Capture the cell that displays the provided text and extract its (X, Y) central coordinate. 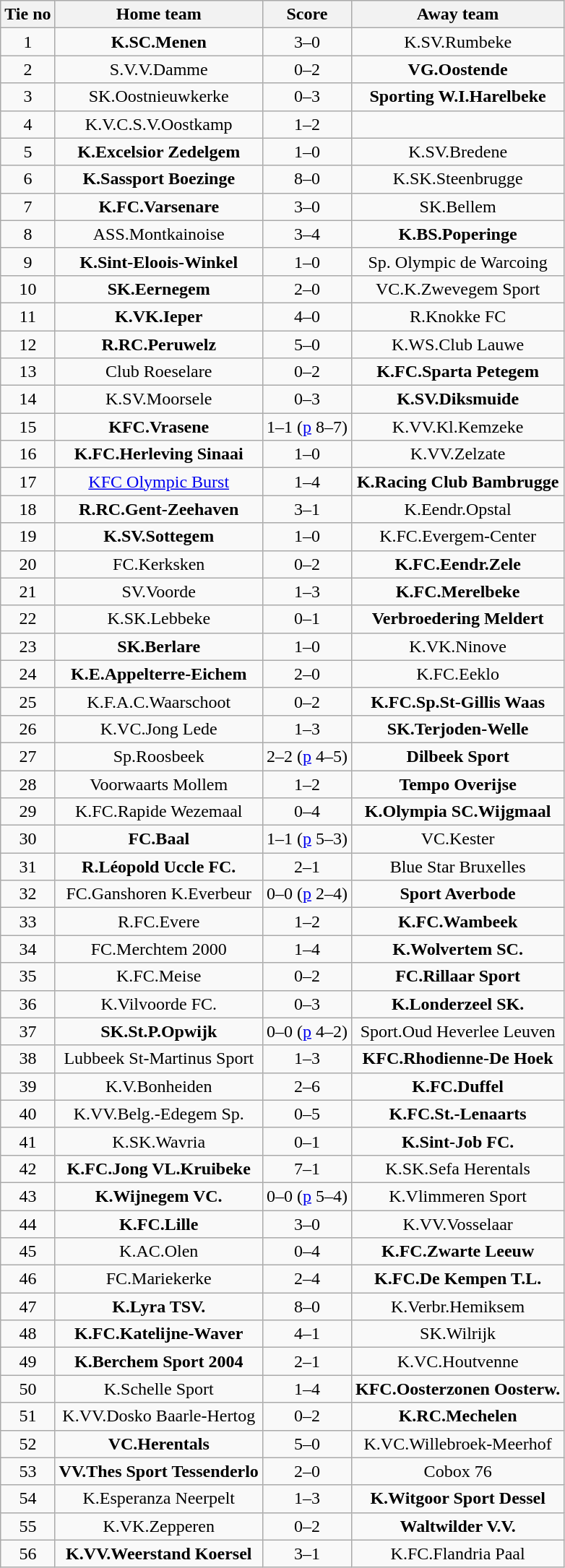
Sport.Oud Heverlee Leuven (457, 1031)
ASS.Montkainoise (159, 234)
K.Wijnegem VC. (159, 1196)
K.FC.Sparta Petegem (457, 372)
K.AC.Olen (159, 1252)
K.FC.Meise (159, 976)
30 (27, 839)
K.SV.Sottegem (159, 537)
KFC.Vrasene (159, 427)
45 (27, 1252)
FC.Ganshoren K.Everbeur (159, 894)
SK.Berlare (159, 646)
FC.Mariekerke (159, 1279)
K.F.A.C.Waarschoot (159, 701)
SK.Bellem (457, 207)
Cobox 76 (457, 1471)
10 (27, 289)
18 (27, 509)
K.VK.Ieper (159, 316)
Club Roeselare (159, 372)
K.FC.Varsenare (159, 207)
K.RC.Mechelen (457, 1416)
K.FC.Merelbeke (457, 592)
Sp.Roosbeek (159, 756)
14 (27, 399)
4 (27, 124)
Tempo Overijse (457, 784)
0–0 (p 4–2) (306, 1031)
23 (27, 646)
2–4 (306, 1279)
K.VC.Willebroek-Meerhof (457, 1444)
1 (27, 42)
KFC.Rhodienne-De Hoek (457, 1059)
K.SV.Moorsele (159, 399)
K.Wolvertem SC. (457, 949)
Away team (457, 14)
49 (27, 1361)
K.FC.Katelijne-Waver (159, 1334)
3 (27, 97)
VV.Thes Sport Tessenderlo (159, 1471)
K.WS.Club Lauwe (457, 345)
K.Sint-Job FC. (457, 1141)
50 (27, 1389)
K.Esperanza Neerpelt (159, 1499)
25 (27, 701)
36 (27, 1004)
48 (27, 1334)
34 (27, 949)
54 (27, 1499)
K.SK.Lebbeke (159, 619)
38 (27, 1059)
K.V.C.S.V.Oostkamp (159, 124)
32 (27, 894)
19 (27, 537)
42 (27, 1169)
Dilbeek Sport (457, 756)
K.SV.Bredene (457, 152)
3–4 (306, 234)
K.Schelle Sport (159, 1389)
K.SV.Diksmuide (457, 399)
K.VK.Zepperen (159, 1526)
43 (27, 1196)
27 (27, 756)
37 (27, 1031)
K.VV.Kl.Kemzeke (457, 427)
K.FC.Wambeek (457, 922)
K.VV.Vosselaar (457, 1224)
Verbroedering Meldert (457, 619)
9 (27, 261)
FC.Merchtem 2000 (159, 949)
K.Olympia SC.Wijgmaal (457, 812)
0–0 (p 2–4) (306, 894)
1–1 (p 5–3) (306, 839)
Lubbeek St-Martinus Sport (159, 1059)
K.Vilvoorde FC. (159, 1004)
8 (27, 234)
K.VV.Weerstand Koersel (159, 1554)
K.FC.De Kempen T.L. (457, 1279)
K.FC.Lille (159, 1224)
VC.Kester (457, 839)
Voorwaarts Mollem (159, 784)
22 (27, 619)
R.FC.Evere (159, 922)
Sp. Olympic de Warcoing (457, 261)
4–1 (306, 1334)
K.Sint-Eloois-Winkel (159, 261)
1–1 (p 8–7) (306, 427)
0–0 (p 5–4) (306, 1196)
6 (27, 179)
7–1 (306, 1169)
K.SK.Sefa Herentals (457, 1169)
13 (27, 372)
K.Witgoor Sport Dessel (457, 1499)
K.FC.Jong VL.Kruibeke (159, 1169)
2–6 (306, 1086)
52 (27, 1444)
K.BS.Poperinge (457, 234)
29 (27, 812)
Blue Star Bruxelles (457, 867)
35 (27, 976)
R.Léopold Uccle FC. (159, 867)
2–2 (p 4–5) (306, 756)
31 (27, 867)
11 (27, 316)
K.Vlimmeren Sport (457, 1196)
K.SK.Wavria (159, 1141)
2 (27, 69)
KFC Olympic Burst (159, 482)
40 (27, 1114)
5 (27, 152)
K.FC.Sp.St-Gillis Waas (457, 701)
Sporting W.I.Harelbeke (457, 97)
46 (27, 1279)
7 (27, 207)
26 (27, 729)
K.VK.Ninove (457, 646)
21 (27, 592)
K.E.Appelterre-Eichem (159, 674)
47 (27, 1307)
53 (27, 1471)
SK.Oostnieuwkerke (159, 97)
44 (27, 1224)
K.SC.Menen (159, 42)
K.FC.Eendr.Zele (457, 564)
K.Eendr.Opstal (457, 509)
SK.Terjoden-Welle (457, 729)
VC.Herentals (159, 1444)
K.Racing Club Bambrugge (457, 482)
41 (27, 1141)
12 (27, 345)
Tie no (27, 14)
SV.Voorde (159, 592)
0–5 (306, 1114)
K.FC.Flandria Paal (457, 1554)
K.SK.Steenbrugge (457, 179)
K.Berchem Sport 2004 (159, 1361)
K.FC.Zwarte Leeuw (457, 1252)
S.V.V.Damme (159, 69)
K.Londerzeel SK. (457, 1004)
KFC.Oosterzonen Oosterw. (457, 1389)
FC.Kerksken (159, 564)
51 (27, 1416)
K.VC.Houtvenne (457, 1361)
28 (27, 784)
K.FC.Duffel (457, 1086)
K.SV.Rumbeke (457, 42)
20 (27, 564)
K.FC.Evergem-Center (457, 537)
K.FC.St.-Lenaarts (457, 1114)
SK.St.P.Opwijk (159, 1031)
FC.Rillaar Sport (457, 976)
Score (306, 14)
R.RC.Peruwelz (159, 345)
FC.Baal (159, 839)
24 (27, 674)
K.V.Bonheiden (159, 1086)
33 (27, 922)
K.VV.Dosko Baarle-Hertog (159, 1416)
15 (27, 427)
R.Knokke FC (457, 316)
R.RC.Gent-Zeehaven (159, 509)
K.FC.Rapide Wezemaal (159, 812)
56 (27, 1554)
16 (27, 454)
55 (27, 1526)
VC.K.Zwevegem Sport (457, 289)
K.Lyra TSV. (159, 1307)
K.Excelsior Zedelgem (159, 152)
39 (27, 1086)
VG.Oostende (457, 69)
SK.Wilrijk (457, 1334)
17 (27, 482)
K.FC.Eeklo (457, 674)
Sport Averbode (457, 894)
Home team (159, 14)
4–0 (306, 316)
K.VV.Zelzate (457, 454)
K.Verbr.Hemiksem (457, 1307)
K.Sassport Boezinge (159, 179)
SK.Eernegem (159, 289)
K.VV.Belg.-Edegem Sp. (159, 1114)
K.VC.Jong Lede (159, 729)
K.FC.Herleving Sinaai (159, 454)
Waltwilder V.V. (457, 1526)
